Provide the (X, Y) coordinate of the cell's center where the given text is located.  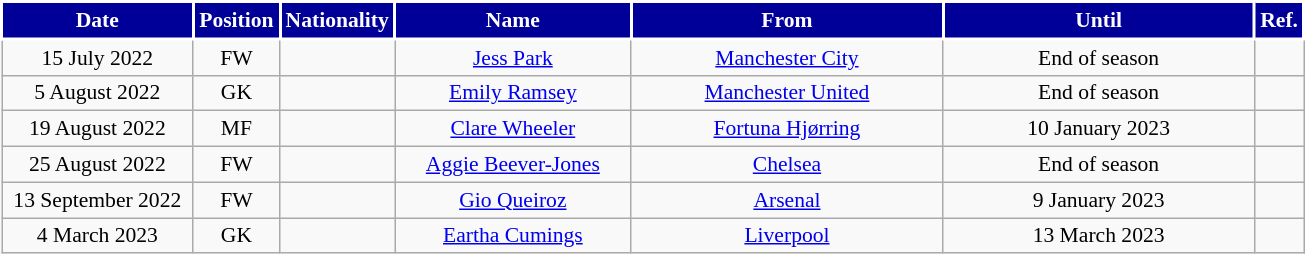
13 March 2023 (1099, 236)
Ref. (1278, 20)
5 August 2022 (98, 93)
Eartha Cumings (514, 236)
13 September 2022 (98, 200)
25 August 2022 (98, 165)
Position (236, 20)
19 August 2022 (98, 129)
Chelsea (787, 165)
Name (514, 20)
10 January 2023 (1099, 129)
Aggie Beever-Jones (514, 165)
Date (98, 20)
Clare Wheeler (514, 129)
Gio Queiroz (514, 200)
9 January 2023 (1099, 200)
MF (236, 129)
Manchester City (787, 57)
Arsenal (787, 200)
Nationality (338, 20)
Manchester United (787, 93)
15 July 2022 (98, 57)
Until (1099, 20)
Emily Ramsey (514, 93)
From (787, 20)
Jess Park (514, 57)
Liverpool (787, 236)
4 March 2023 (98, 236)
Fortuna Hjørring (787, 129)
